Pinpoint the cell where the given text exists, returning its (x, y) midpoint coordinate. 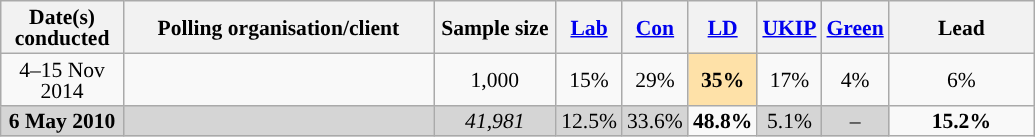
5.1% (789, 120)
1,000 (496, 79)
– (854, 120)
Polling organisation/client (278, 27)
48.8% (722, 120)
12.5% (589, 120)
Date(s)conducted (62, 27)
15.2% (962, 120)
Green (854, 27)
4% (854, 79)
35% (722, 79)
Con (655, 27)
6 May 2010 (62, 120)
4–15 Nov 2014 (62, 79)
UKIP (789, 27)
6% (962, 79)
Sample size (496, 27)
41,981 (496, 120)
33.6% (655, 120)
LD (722, 27)
29% (655, 79)
15% (589, 79)
Lead (962, 27)
Lab (589, 27)
17% (789, 79)
